Locate the cell with the specified text and output its [X, Y] center coordinate. 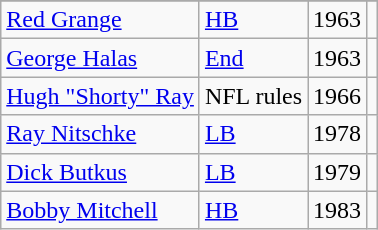
Hugh "Shorty" Ray [100, 96]
Dick Butkus [100, 172]
George Halas [100, 58]
NFL rules [253, 96]
1978 [338, 134]
1979 [338, 172]
End [253, 58]
Red Grange [100, 20]
1966 [338, 96]
1983 [338, 210]
Ray Nitschke [100, 134]
Bobby Mitchell [100, 210]
